Return [x, y] of the center of cell containing provided text 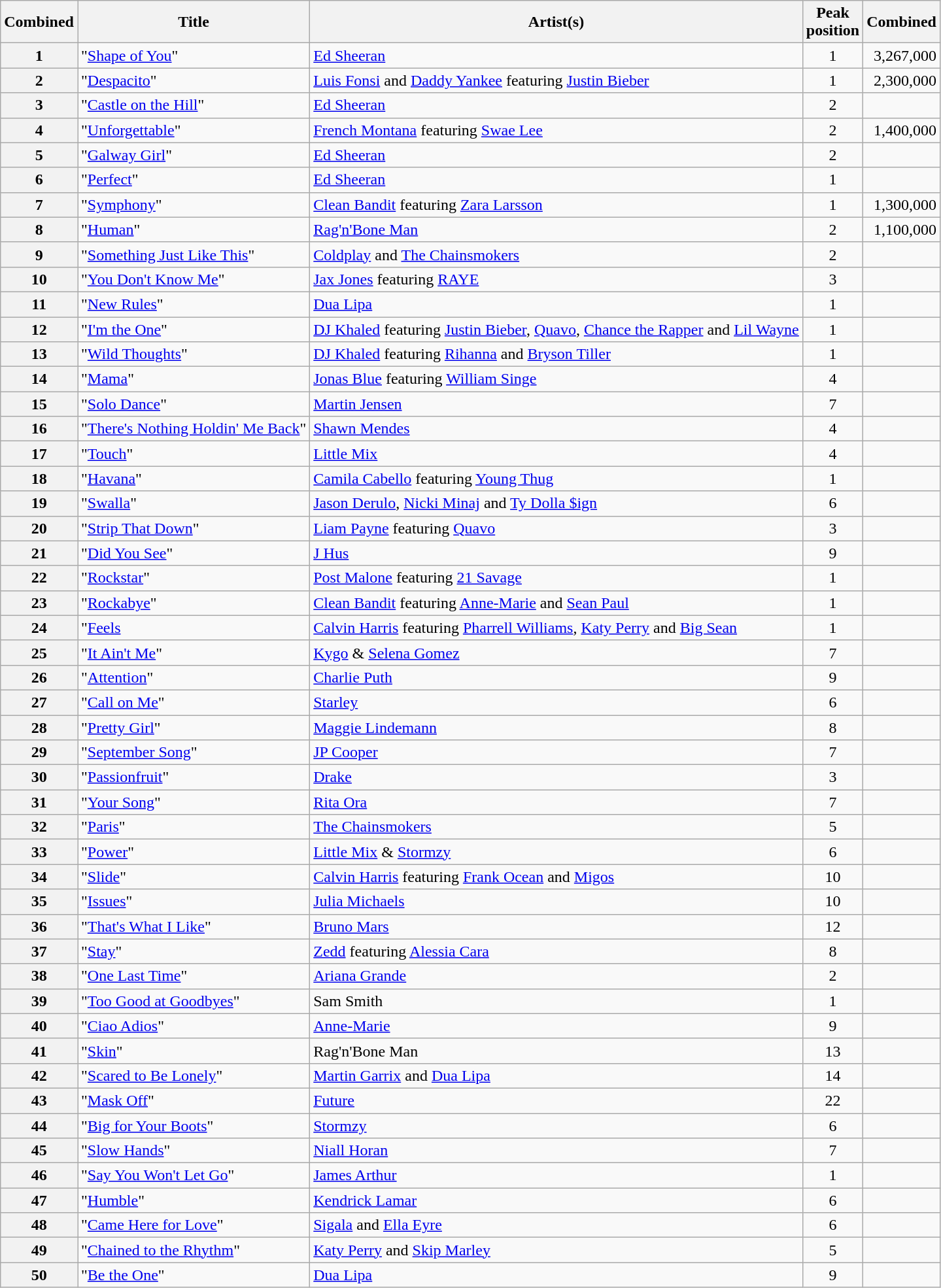
Stormzy [556, 1125]
Title [194, 22]
"Came Here for Love" [194, 1225]
25 [39, 652]
1,400,000 [902, 130]
46 [39, 1176]
Anne-Marie [556, 1026]
37 [39, 951]
"Havana" [194, 479]
Little Mix [556, 454]
Charlie Puth [556, 677]
Martin Jensen [556, 404]
"Big for Your Boots" [194, 1125]
15 [39, 404]
"Mama" [194, 379]
17 [39, 454]
"Swalla" [194, 503]
The Chainsmokers [556, 827]
42 [39, 1076]
Little Mix & Stormzy [556, 852]
41 [39, 1051]
"Humble" [194, 1200]
49 [39, 1250]
Kygo & Selena Gomez [556, 652]
"Say You Won't Let Go" [194, 1176]
"New Rules" [194, 304]
35 [39, 902]
"Ciao Adios" [194, 1026]
48 [39, 1225]
29 [39, 753]
44 [39, 1125]
"Power" [194, 852]
"Perfect" [194, 180]
"Rockstar" [194, 578]
"Paris" [194, 827]
32 [39, 827]
Clean Bandit featuring Anne-Marie and Sean Paul [556, 603]
"You Don't Know Me" [194, 279]
Jason Derulo, Nicki Minaj and Ty Dolla $ign [556, 503]
Camila Cabello featuring Young Thug [556, 479]
"That's What I Like" [194, 926]
"Passionfruit" [194, 777]
2,300,000 [902, 80]
34 [39, 877]
DJ Khaled featuring Justin Bieber, Quavo, Chance the Rapper and Lil Wayne [556, 329]
36 [39, 926]
18 [39, 479]
1,300,000 [902, 205]
"Too Good at Goodbyes" [194, 1001]
"Galway Girl" [194, 155]
"Call on Me" [194, 702]
Julia Michaels [556, 902]
Clean Bandit featuring Zara Larsson [556, 205]
30 [39, 777]
Kendrick Lamar [556, 1200]
Jax Jones featuring RAYE [556, 279]
"Strip That Down" [194, 528]
"I'm the One" [194, 329]
"Your Song" [194, 802]
DJ Khaled featuring Rihanna and Bryson Tiller [556, 354]
1,100,000 [902, 229]
"Pretty Girl" [194, 728]
"Did You See" [194, 553]
"Unforgettable" [194, 130]
"One Last Time" [194, 976]
Sam Smith [556, 1001]
33 [39, 852]
James Arthur [556, 1176]
3,267,000 [902, 56]
"Shape of You" [194, 56]
"Attention" [194, 677]
Coldplay and The Chainsmokers [556, 254]
"Chained to the Rhythm" [194, 1250]
JP Cooper [556, 753]
20 [39, 528]
16 [39, 429]
Niall Horan [556, 1151]
28 [39, 728]
24 [39, 628]
Martin Garrix and Dua Lipa [556, 1076]
"Symphony" [194, 205]
"There's Nothing Holdin' Me Back" [194, 429]
Future [556, 1100]
"It Ain't Me" [194, 652]
Bruno Mars [556, 926]
47 [39, 1200]
19 [39, 503]
27 [39, 702]
Peakposition [832, 22]
43 [39, 1100]
"Scared to Be Lonely" [194, 1076]
Calvin Harris featuring Frank Ocean and Migos [556, 877]
50 [39, 1275]
Ariana Grande [556, 976]
"Stay" [194, 951]
Luis Fonsi and Daddy Yankee featuring Justin Bieber [556, 80]
"Something Just Like This" [194, 254]
Rita Ora [556, 802]
26 [39, 677]
Starley [556, 702]
Artist(s) [556, 22]
21 [39, 553]
"Castle on the Hill" [194, 105]
31 [39, 802]
"Slow Hands" [194, 1151]
23 [39, 603]
"Issues" [194, 902]
Drake [556, 777]
40 [39, 1026]
"Be the One" [194, 1275]
Jonas Blue featuring William Singe [556, 379]
Maggie Lindemann [556, 728]
Shawn Mendes [556, 429]
Liam Payne featuring Quavo [556, 528]
Calvin Harris featuring Pharrell Williams, Katy Perry and Big Sean [556, 628]
French Montana featuring Swae Lee [556, 130]
"Slide" [194, 877]
Katy Perry and Skip Marley [556, 1250]
45 [39, 1151]
"Solo Dance" [194, 404]
"Rockabye" [194, 603]
"Human" [194, 229]
"September Song" [194, 753]
"Touch" [194, 454]
"Wild Thoughts" [194, 354]
"Skin" [194, 1051]
"Feels [194, 628]
11 [39, 304]
"Mask Off" [194, 1100]
38 [39, 976]
"Despacito" [194, 80]
39 [39, 1001]
Post Malone featuring 21 Savage [556, 578]
Zedd featuring Alessia Cara [556, 951]
Sigala and Ella Eyre [556, 1225]
J Hus [556, 553]
